Output the (x, y) coordinate of the center of the cell containing the given text.  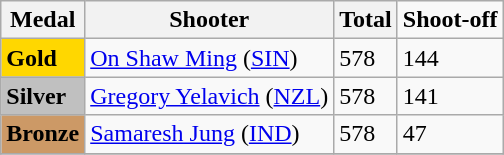
Silver (43, 96)
141 (450, 96)
144 (450, 58)
Gregory Yelavich (NZL) (210, 96)
Gold (43, 58)
47 (450, 134)
Samaresh Jung (IND) (210, 134)
Bronze (43, 134)
Medal (43, 20)
Total (366, 20)
On Shaw Ming (SIN) (210, 58)
Shooter (210, 20)
Shoot-off (450, 20)
